Extract the [x, y] coordinate from the center of the cell holding the provided text.  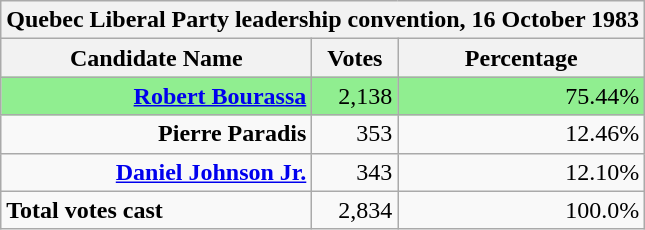
2,138 [355, 96]
75.44% [522, 96]
Robert Bourassa [156, 96]
Votes [355, 58]
Quebec Liberal Party leadership convention, 16 October 1983 [323, 20]
12.46% [522, 134]
2,834 [355, 210]
100.0% [522, 210]
343 [355, 172]
Total votes cast [156, 210]
12.10% [522, 172]
353 [355, 134]
Candidate Name [156, 58]
Percentage [522, 58]
Pierre Paradis [156, 134]
Daniel Johnson Jr. [156, 172]
